Detect which cell encompasses the target text, then output its [x, y] center coordinate. 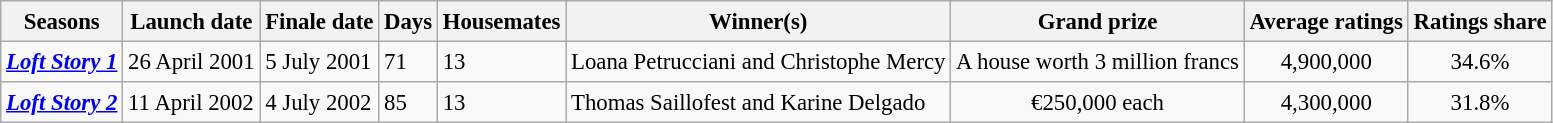
Winner(s) [758, 22]
11 April 2002 [192, 102]
Grand prize [1098, 22]
Loft Story 1 [62, 62]
5 July 2001 [320, 62]
Ratings share [1480, 22]
71 [408, 62]
Days [408, 22]
26 April 2001 [192, 62]
Loana Petrucciani and Christophe Mercy [758, 62]
Finale date [320, 22]
31.8% [1480, 102]
Housemates [501, 22]
€250,000 each [1098, 102]
A house worth 3 million francs [1098, 62]
Thomas Saillofest and Karine Delgado [758, 102]
85 [408, 102]
Loft Story 2 [62, 102]
Seasons [62, 22]
Average ratings [1326, 22]
4,900,000 [1326, 62]
34.6% [1480, 62]
4 July 2002 [320, 102]
Launch date [192, 22]
4,300,000 [1326, 102]
